Search for the cell housing the specified text and yield its (X, Y) center coordinate. 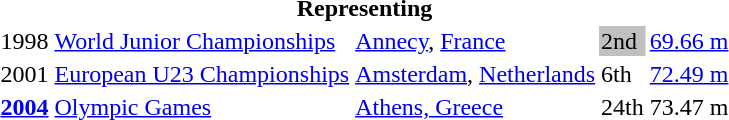
Amsterdam, Netherlands (476, 74)
Annecy, France (476, 41)
European U23 Championships (202, 74)
World Junior Championships (202, 41)
6th (623, 74)
2nd (623, 41)
